For the text-containing cell, return its midpoint in (x, y) coordinate format. 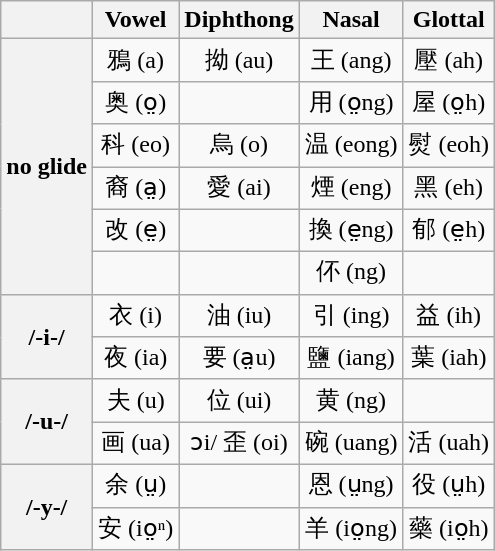
黄 (ng) (351, 400)
引 (ing) (351, 316)
/-u-/ (47, 422)
烏 (o) (239, 146)
拗 (au) (239, 60)
/-y-/ (47, 506)
伓 (ng) (351, 274)
王 (ang) (351, 60)
煙 (eng) (351, 188)
夫 (u) (136, 400)
郁 (e̤h) (449, 230)
屋 (o̤h) (449, 102)
科 (eo) (136, 146)
安 (io̤ⁿ) (136, 528)
恩 (ṳng) (351, 486)
役 (ṳh) (449, 486)
裔 (a̤) (136, 188)
要 (a̤u) (239, 358)
葉 (iah) (449, 358)
Vowel (136, 20)
衣 (i) (136, 316)
位 (ui) (239, 400)
碗 (uang) (351, 444)
鴉 (a) (136, 60)
油 (iu) (239, 316)
ɔi/ 歪 (oi) (239, 444)
鹽 (iang) (351, 358)
Diphthong (239, 20)
余 (ṳ) (136, 486)
換 (e̤ng) (351, 230)
Glottal (449, 20)
no glide (47, 166)
藥 (io̤h) (449, 528)
改 (e̤) (136, 230)
温 (eong) (351, 146)
用 (o̤ng) (351, 102)
益 (ih) (449, 316)
愛 (ai) (239, 188)
Nasal (351, 20)
黑 (eh) (449, 188)
熨 (eoh) (449, 146)
壓 (ah) (449, 60)
活 (uah) (449, 444)
/-i-/ (47, 336)
羊 (io̤ng) (351, 528)
夜 (ia) (136, 358)
画 (ua) (136, 444)
奥 (o̤) (136, 102)
